Capture the cell that displays the provided text and extract its (x, y) central coordinate. 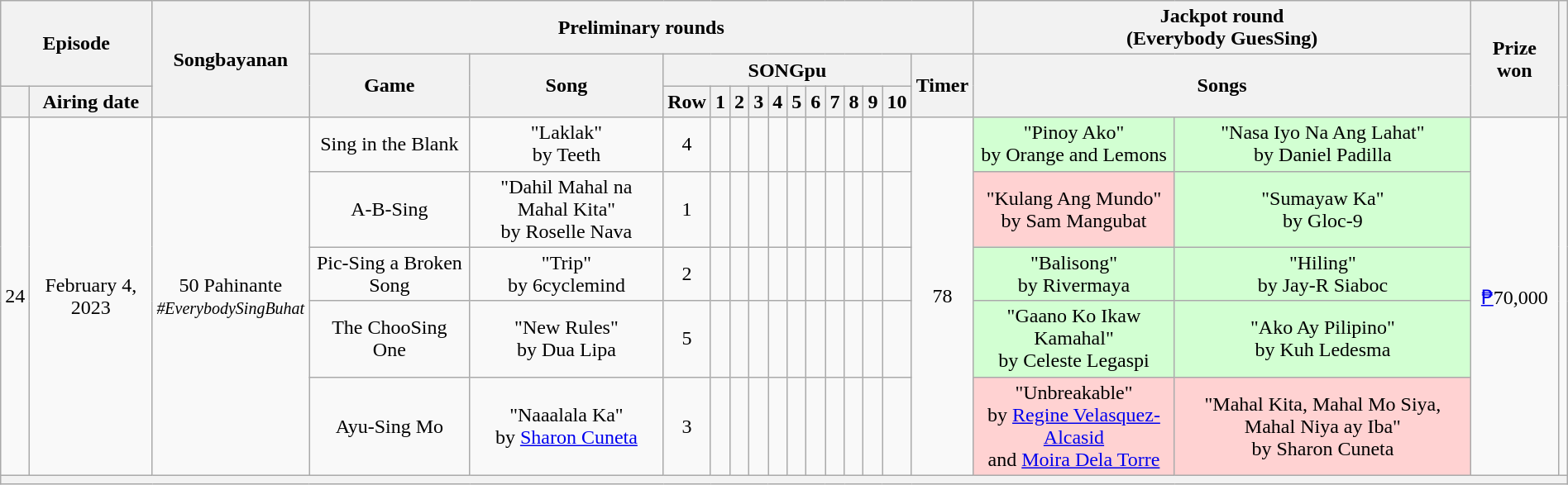
7 (835, 102)
Preliminary rounds (642, 28)
50 Pahinante#EverybodySingBuhat (231, 296)
"Gaano Ko Ikaw Kamahal"by Celeste Legaspi (1074, 339)
"Hiling"by Jay-R Siaboc (1322, 274)
Game (390, 86)
Episode (76, 43)
Jackpot round(Everybody GuesSing) (1222, 28)
Pic-Sing a Broken Song (390, 274)
"Balisong"by Rivermaya (1074, 274)
"Laklak"by Teeth (566, 144)
"Trip"by 6cyclemind (566, 274)
"Ako Ay Pilipino"by Kuh Ledesma (1322, 339)
"Unbreakable"by Regine Velasquez-Alcasid and Moira Dela Torre (1074, 426)
₱70,000 (1515, 296)
Ayu-Sing Mo (390, 426)
Prize won (1515, 59)
"Mahal Kita, Mahal Mo Siya, Mahal Niya ay Iba"by Sharon Cuneta (1322, 426)
24 (15, 296)
Row (687, 102)
10 (896, 102)
Timer (943, 86)
78 (943, 296)
"Sumayaw Ka"by Gloc-9 (1322, 209)
"Naaalala Ka"by Sharon Cuneta (566, 426)
Songs (1222, 86)
8 (853, 102)
"Kulang Ang Mundo"by Sam Mangubat (1074, 209)
6 (815, 102)
"Pinoy Ako"by Orange and Lemons (1074, 144)
SONGpu (787, 70)
Song (566, 86)
Sing in the Blank (390, 144)
February 4, 2023 (91, 296)
"New Rules"by Dua Lipa (566, 339)
Songbayanan (231, 59)
The ChooSing One (390, 339)
Airing date (91, 102)
"Dahil Mahal na Mahal Kita"by Roselle Nava (566, 209)
9 (873, 102)
A-B-Sing (390, 209)
"Nasa Iyo Na Ang Lahat"by Daniel Padilla (1322, 144)
